Output the (X, Y) coordinate of the center of the cell containing the given text.  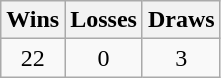
Losses (104, 20)
0 (104, 58)
Wins (33, 20)
3 (181, 58)
Draws (181, 20)
22 (33, 58)
